Identify which cell holds the provided text, then report its [X, Y] central coordinate. 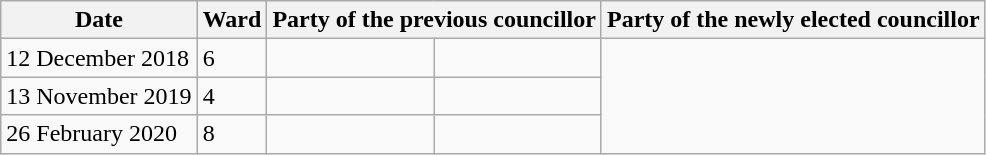
Ward [232, 20]
12 December 2018 [99, 58]
4 [232, 96]
Party of the previous councillor [434, 20]
26 February 2020 [99, 134]
Date [99, 20]
8 [232, 134]
13 November 2019 [99, 96]
6 [232, 58]
Party of the newly elected councillor [793, 20]
